Pinpoint the cell where the given text exists, returning its [X, Y] midpoint coordinate. 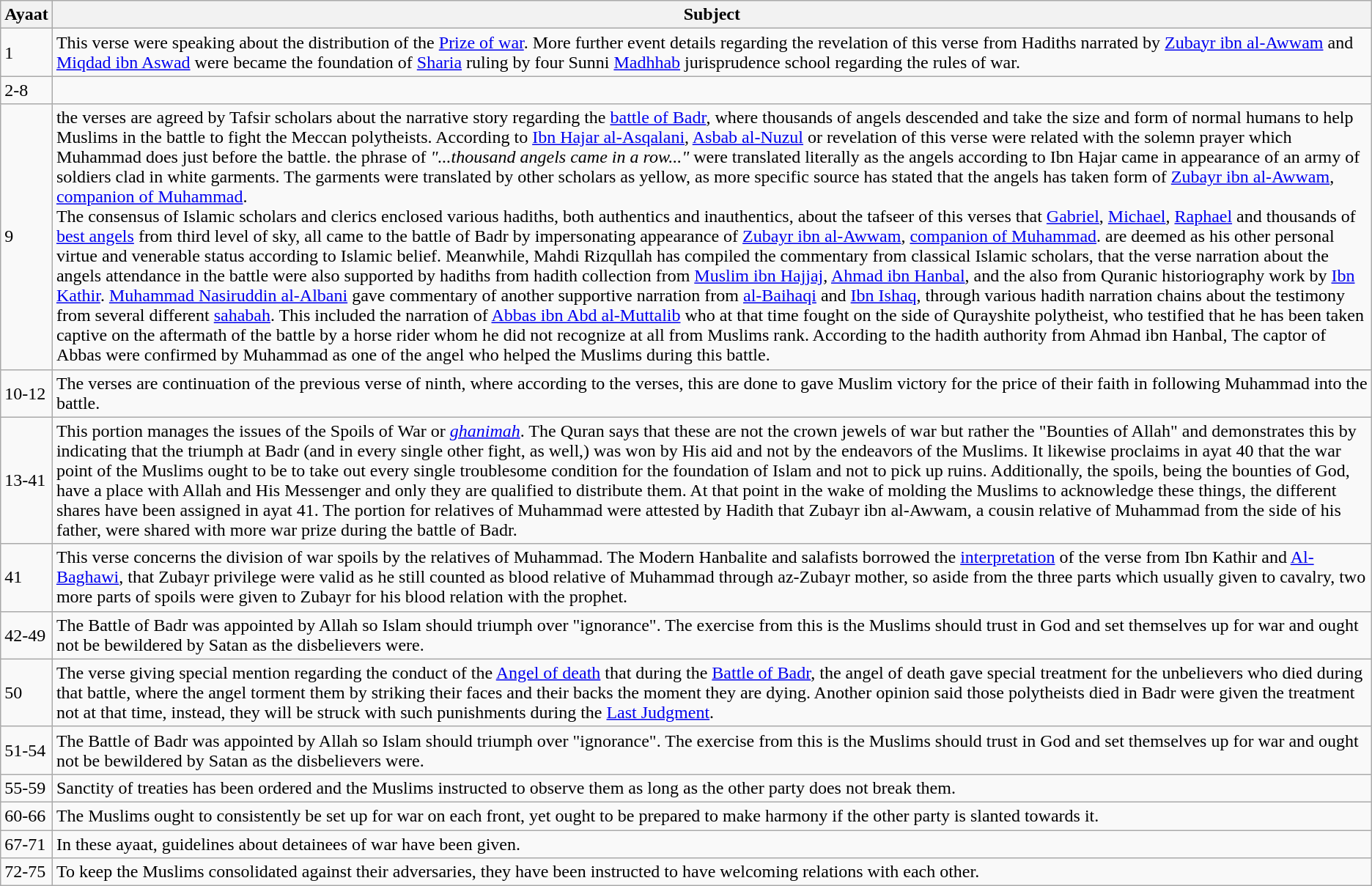
60-66 [26, 816]
In these ayaat, guidelines about detainees of war have been given. [712, 843]
42-49 [26, 635]
55-59 [26, 788]
13-41 [26, 481]
51-54 [26, 750]
41 [26, 577]
1 [26, 53]
2-8 [26, 90]
Sanctity of treaties has been ordered and the Muslims instructed to observe them as long as the other party does not break them. [712, 788]
Subject [712, 15]
67-71 [26, 843]
72-75 [26, 872]
9 [26, 237]
The Muslims ought to consistently be set up for war on each front, yet ought to be prepared to make harmony if the other party is slanted towards it. [712, 816]
10-12 [26, 393]
50 [26, 693]
To keep the Muslims consolidated against their adversaries, they have been instructed to have welcoming relations with each other. [712, 872]
Ayaat [26, 15]
